Locate the cell with the specified text and output its [x, y] center coordinate. 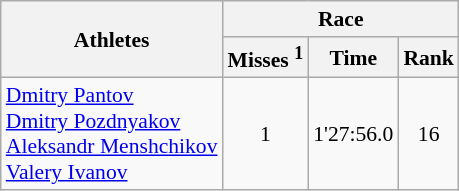
Misses 1 [266, 58]
Race [341, 19]
16 [428, 134]
Athletes [112, 40]
Rank [428, 58]
1'27:56.0 [353, 134]
Time [353, 58]
1 [266, 134]
Dmitry PantovDmitry PozdnyakovAleksandr MenshchikovValery Ivanov [112, 134]
